Find where the given text appears and provide that cell's center as (x, y) coordinate. 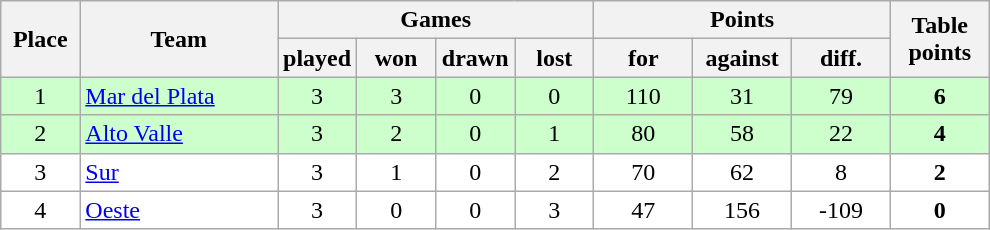
Team (179, 39)
Place (40, 39)
156 (742, 210)
62 (742, 172)
for (644, 58)
Games (436, 20)
-109 (842, 210)
80 (644, 134)
22 (842, 134)
58 (742, 134)
played (318, 58)
31 (742, 96)
Tablepoints (940, 39)
won (396, 58)
Alto Valle (179, 134)
against (742, 58)
Points (742, 20)
Sur (179, 172)
drawn (476, 58)
79 (842, 96)
8 (842, 172)
110 (644, 96)
6 (940, 96)
70 (644, 172)
diff. (842, 58)
Mar del Plata (179, 96)
47 (644, 210)
Oeste (179, 210)
lost (554, 58)
